Find where the given text appears and provide that cell's center as (x, y) coordinate. 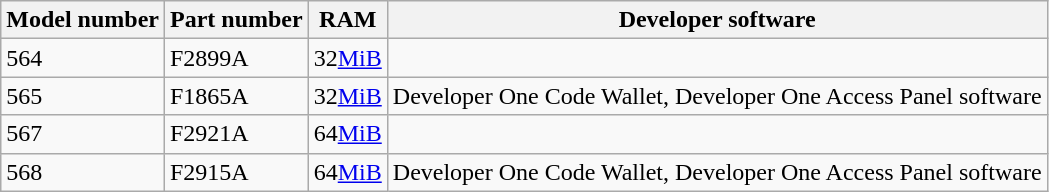
Model number (83, 20)
565 (83, 96)
Part number (236, 20)
Developer software (717, 20)
F2915A (236, 172)
567 (83, 134)
F1865A (236, 96)
RAM (348, 20)
F2921A (236, 134)
564 (83, 58)
568 (83, 172)
F2899A (236, 58)
